Detect which cell encompasses the target text, then output its [X, Y] center coordinate. 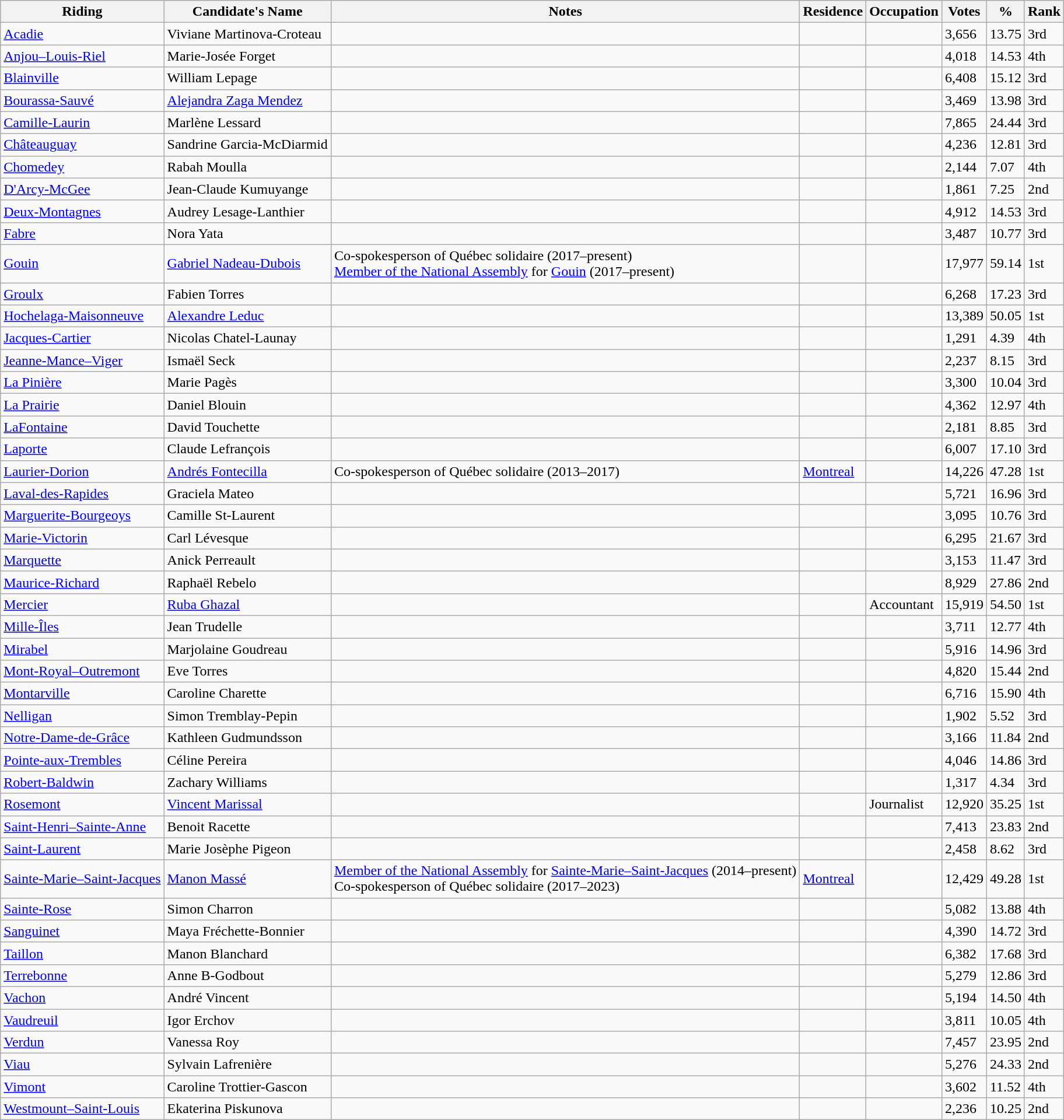
Graciela Mateo [247, 494]
Camille St-Laurent [247, 516]
8,929 [964, 582]
14.50 [1006, 998]
5,276 [964, 1065]
Gouin [82, 264]
Accountant [904, 604]
Terrebonne [82, 975]
Rosemont [82, 804]
Hochelaga-Maisonneuve [82, 316]
4,390 [964, 931]
3,711 [964, 626]
14.72 [1006, 931]
Caroline Charette [247, 694]
Groulx [82, 293]
7,457 [964, 1042]
27.86 [1006, 582]
La Pinière [82, 383]
Taillon [82, 953]
Co-spokesperson of Québec solidaire (2013–2017) [565, 471]
1,902 [964, 716]
% [1006, 12]
5,082 [964, 909]
4,018 [964, 56]
Rank [1044, 12]
4,820 [964, 671]
Vaudreuil [82, 1020]
Nelligan [82, 716]
23.95 [1006, 1042]
6,007 [964, 449]
Châteauguay [82, 145]
6,295 [964, 538]
Carl Lévesque [247, 538]
Kathleen Gudmundsson [247, 738]
3,656 [964, 34]
Anne B-Godbout [247, 975]
5,721 [964, 494]
3,811 [964, 1020]
Votes [964, 12]
Alexandre Leduc [247, 316]
Eve Torres [247, 671]
Member of the National Assembly for Sainte-Marie–Saint-Jacques (2014–present) Co-spokesperson of Québec solidaire (2017–2023) [565, 878]
12.77 [1006, 626]
Journalist [904, 804]
2,237 [964, 360]
13.75 [1006, 34]
Zachary Williams [247, 782]
Benoit Racette [247, 827]
4,362 [964, 405]
Occupation [904, 12]
59.14 [1006, 264]
Jean Trudelle [247, 626]
David Touchette [247, 427]
Westmount–Saint-Louis [82, 1109]
Gabriel Nadeau-Dubois [247, 264]
Marie Josèphe Pigeon [247, 849]
Laval-des-Rapides [82, 494]
50.05 [1006, 316]
3,300 [964, 383]
4.34 [1006, 782]
Bourassa-Sauvé [82, 100]
24.44 [1006, 123]
23.83 [1006, 827]
Riding [82, 12]
13.98 [1006, 100]
2,144 [964, 167]
Chomedey [82, 167]
Deux-Montagnes [82, 211]
12,920 [964, 804]
Vanessa Roy [247, 1042]
Manon Massé [247, 878]
Maya Fréchette-Bonnier [247, 931]
6,382 [964, 953]
10.76 [1006, 516]
6,716 [964, 694]
Rabah Moulla [247, 167]
Mille-Îles [82, 626]
Fabien Torres [247, 293]
1,861 [964, 189]
15,919 [964, 604]
Vincent Marissal [247, 804]
10.05 [1006, 1020]
Marjolaine Goudreau [247, 649]
7.25 [1006, 189]
Ruba Ghazal [247, 604]
Candidate's Name [247, 12]
Claude Lefrançois [247, 449]
7,413 [964, 827]
Vimont [82, 1087]
Marie Pagès [247, 383]
Marie-Victorin [82, 538]
Audrey Lesage-Lanthier [247, 211]
Sainte-Rose [82, 909]
Daniel Blouin [247, 405]
7,865 [964, 123]
17.68 [1006, 953]
35.25 [1006, 804]
8.85 [1006, 427]
17.23 [1006, 293]
54.50 [1006, 604]
Saint-Laurent [82, 849]
Camille-Laurin [82, 123]
Marlène Lessard [247, 123]
12,429 [964, 878]
Simon Charron [247, 909]
15.12 [1006, 78]
Marguerite-Bourgeoys [82, 516]
Jacques-Cartier [82, 338]
Blainville [82, 78]
Vachon [82, 998]
4,912 [964, 211]
Sainte-Marie–Saint-Jacques [82, 878]
Montarville [82, 694]
Maurice-Richard [82, 582]
11.52 [1006, 1087]
Raphaël Rebelo [247, 582]
4,236 [964, 145]
3,469 [964, 100]
10.77 [1006, 233]
Laurier-Dorion [82, 471]
13,389 [964, 316]
7.07 [1006, 167]
10.25 [1006, 1109]
Manon Blanchard [247, 953]
Saint-Henri–Sainte-Anne [82, 827]
William Lepage [247, 78]
6,268 [964, 293]
Marie-Josée Forget [247, 56]
8.15 [1006, 360]
Ismaël Seck [247, 360]
11.47 [1006, 560]
3,153 [964, 560]
Andrés Fontecilla [247, 471]
11.84 [1006, 738]
2,236 [964, 1109]
15.44 [1006, 671]
D'Arcy-McGee [82, 189]
17.10 [1006, 449]
Laporte [82, 449]
Mirabel [82, 649]
Nora Yata [247, 233]
Anick Perreault [247, 560]
Sandrine Garcia-McDiarmid [247, 145]
Notes [565, 12]
Residence [833, 12]
Sanguinet [82, 931]
16.96 [1006, 494]
4,046 [964, 760]
Jean-Claude Kumuyange [247, 189]
14.86 [1006, 760]
Alejandra Zaga Mendez [247, 100]
Simon Tremblay-Pepin [247, 716]
3,602 [964, 1087]
49.28 [1006, 878]
5,194 [964, 998]
Verdun [82, 1042]
15.90 [1006, 694]
Viviane Martinova-Croteau [247, 34]
Mont-Royal–Outremont [82, 671]
Marquette [82, 560]
1,317 [964, 782]
14.96 [1006, 649]
4.39 [1006, 338]
Céline Pereira [247, 760]
Igor Erchov [247, 1020]
2,181 [964, 427]
Jeanne-Mance–Viger [82, 360]
Sylvain Lafrenière [247, 1065]
12.97 [1006, 405]
13.88 [1006, 909]
Mercier [82, 604]
Anjou–Louis-Riel [82, 56]
Co-spokesperson of Québec solidaire (2017–present) Member of the National Assembly for Gouin (2017–present) [565, 264]
12.86 [1006, 975]
Caroline Trottier-Gascon [247, 1087]
Viau [82, 1065]
3,166 [964, 738]
5,279 [964, 975]
21.67 [1006, 538]
Nicolas Chatel-Launay [247, 338]
6,408 [964, 78]
5,916 [964, 649]
8.62 [1006, 849]
LaFontaine [82, 427]
Fabre [82, 233]
Pointe-aux-Trembles [82, 760]
12.81 [1006, 145]
1,291 [964, 338]
Notre-Dame-de-Grâce [82, 738]
47.28 [1006, 471]
Robert-Baldwin [82, 782]
24.33 [1006, 1065]
Ekaterina Piskunova [247, 1109]
17,977 [964, 264]
Acadie [82, 34]
3,487 [964, 233]
10.04 [1006, 383]
André Vincent [247, 998]
14,226 [964, 471]
2,458 [964, 849]
La Prairie [82, 405]
5.52 [1006, 716]
3,095 [964, 516]
